Detect which cell encompasses the target text, then output its [x, y] center coordinate. 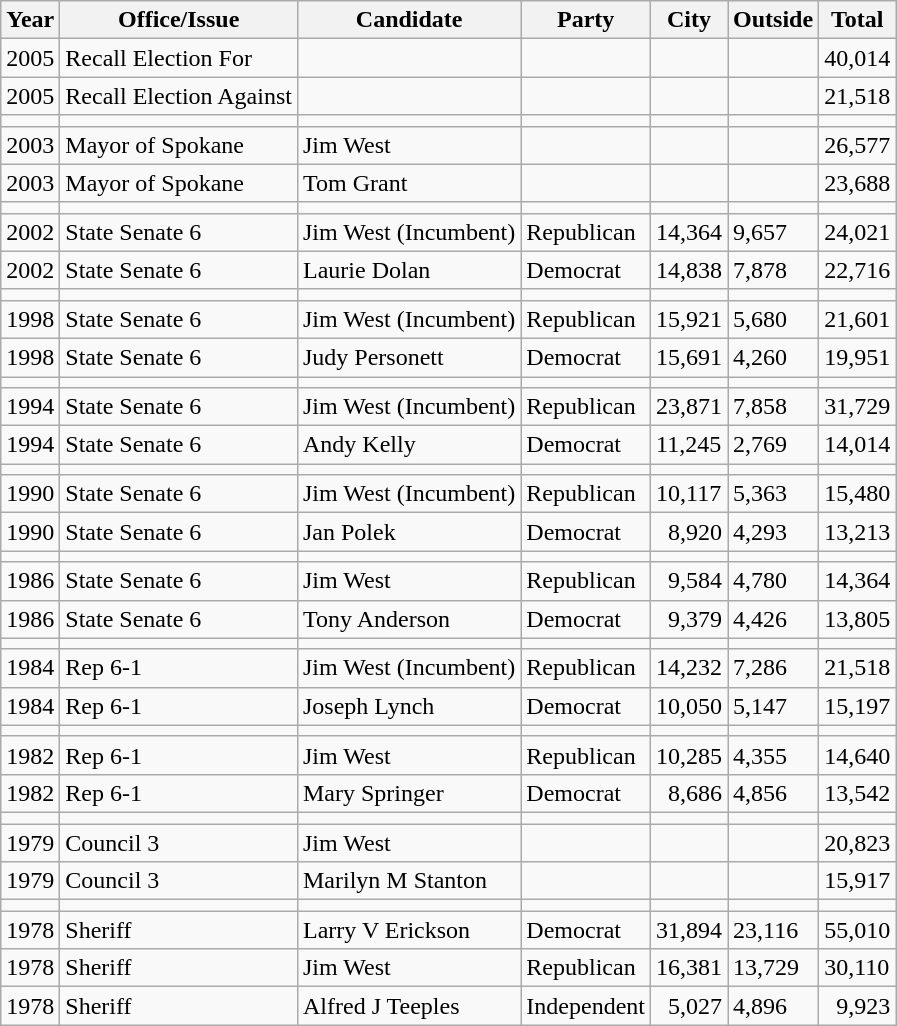
9,923 [858, 1006]
10,050 [688, 706]
Outside [774, 20]
11,245 [688, 445]
9,657 [774, 232]
5,680 [774, 319]
Recall Election Against [179, 96]
City [688, 20]
Party [586, 20]
8,686 [688, 793]
31,729 [858, 407]
4,355 [774, 755]
31,894 [688, 930]
40,014 [858, 58]
9,379 [688, 619]
5,147 [774, 706]
16,381 [688, 968]
13,542 [858, 793]
13,805 [858, 619]
9,584 [688, 581]
4,856 [774, 793]
14,232 [688, 668]
Tom Grant [408, 183]
2,769 [774, 445]
15,197 [858, 706]
19,951 [858, 357]
14,838 [688, 270]
Alfred J Teeples [408, 1006]
24,021 [858, 232]
8,920 [688, 532]
Laurie Dolan [408, 270]
10,285 [688, 755]
Year [30, 20]
Jan Polek [408, 532]
21,601 [858, 319]
7,286 [774, 668]
15,917 [858, 881]
15,691 [688, 357]
13,213 [858, 532]
7,858 [774, 407]
10,117 [688, 494]
15,921 [688, 319]
23,688 [858, 183]
13,729 [774, 968]
4,780 [774, 581]
Independent [586, 1006]
20,823 [858, 843]
14,640 [858, 755]
55,010 [858, 930]
7,878 [774, 270]
Judy Personett [408, 357]
23,116 [774, 930]
Tony Anderson [408, 619]
Larry V Erickson [408, 930]
5,027 [688, 1006]
4,260 [774, 357]
Mary Springer [408, 793]
Office/Issue [179, 20]
23,871 [688, 407]
4,293 [774, 532]
Joseph Lynch [408, 706]
22,716 [858, 270]
26,577 [858, 145]
14,014 [858, 445]
30,110 [858, 968]
15,480 [858, 494]
Marilyn M Stanton [408, 881]
Andy Kelly [408, 445]
5,363 [774, 494]
4,426 [774, 619]
Recall Election For [179, 58]
Candidate [408, 20]
Total [858, 20]
4,896 [774, 1006]
